Pinpoint the cell where the given text exists, returning its [x, y] midpoint coordinate. 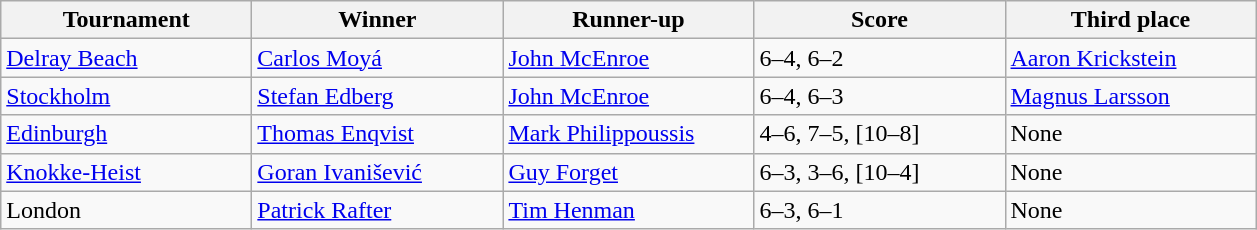
Stefan Edberg [378, 96]
London [126, 210]
6–4, 6–2 [880, 58]
Knokke-Heist [126, 172]
Carlos Moyá [378, 58]
Winner [378, 20]
Goran Ivanišević [378, 172]
Magnus Larsson [1130, 96]
6–3, 3–6, [10–4] [880, 172]
4–6, 7–5, [10–8] [880, 134]
Tim Henman [628, 210]
Stockholm [126, 96]
6–3, 6–1 [880, 210]
Mark Philippoussis [628, 134]
Aaron Krickstein [1130, 58]
Delray Beach [126, 58]
Third place [1130, 20]
Patrick Rafter [378, 210]
Tournament [126, 20]
Edinburgh [126, 134]
Thomas Enqvist [378, 134]
Runner-up [628, 20]
6–4, 6–3 [880, 96]
Guy Forget [628, 172]
Score [880, 20]
